Capture the cell that displays the provided text and extract its (X, Y) central coordinate. 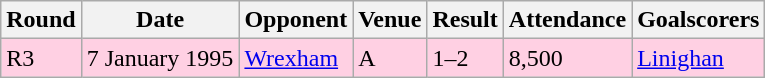
Goalscorers (698, 20)
Date (160, 20)
Result (465, 20)
Opponent (296, 20)
Venue (390, 20)
1–2 (465, 58)
7 January 1995 (160, 58)
Round (41, 20)
Wrexham (296, 58)
8,500 (567, 58)
R3 (41, 58)
A (390, 58)
Linighan (698, 58)
Attendance (567, 20)
